Find where the given text appears and provide that cell's center as [X, Y] coordinate. 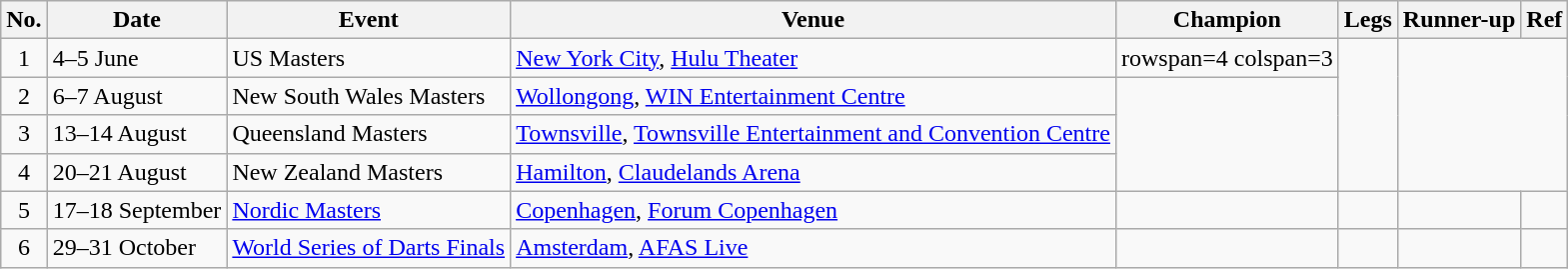
4–5 June [137, 58]
20–21 August [137, 172]
6–7 August [137, 96]
rowspan=4 colspan=3 [1227, 58]
29–31 October [137, 248]
1 [24, 58]
Hamilton, Claudelands Arena [813, 172]
New York City, Hulu Theater [813, 58]
6 [24, 248]
Venue [813, 20]
Amsterdam, AFAS Live [813, 248]
3 [24, 134]
4 [24, 172]
Wollongong, WIN Entertainment Centre [813, 96]
Queensland Masters [369, 134]
5 [24, 210]
Nordic Masters [369, 210]
Townsville, Townsville Entertainment and Convention Centre [813, 134]
US Masters [369, 58]
2 [24, 96]
Runner-up [1459, 20]
Champion [1227, 20]
New South Wales Masters [369, 96]
17–18 September [137, 210]
World Series of Darts Finals [369, 248]
No. [24, 20]
13–14 August [137, 134]
New Zealand Masters [369, 172]
Copenhagen, Forum Copenhagen [813, 210]
Ref [1545, 20]
Legs [1367, 20]
Event [369, 20]
Date [137, 20]
